Locate the cell with the specified text and output its [x, y] center coordinate. 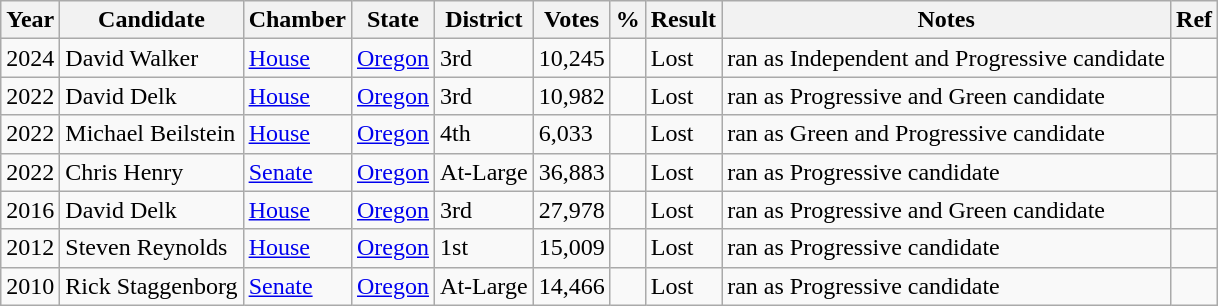
27,978 [572, 210]
Candidate [152, 20]
District [484, 20]
Michael Beilstein [152, 134]
David Walker [152, 58]
10,982 [572, 96]
Steven Reynolds [152, 248]
2016 [30, 210]
Year [30, 20]
4th [484, 134]
% [628, 20]
ran as Green and Progressive candidate [946, 134]
14,466 [572, 286]
36,883 [572, 172]
ran as Independent and Progressive candidate [946, 58]
Notes [946, 20]
Chris Henry [152, 172]
Chamber [297, 20]
2012 [30, 248]
Ref [1194, 20]
6,033 [572, 134]
Result [683, 20]
10,245 [572, 58]
15,009 [572, 248]
1st [484, 248]
Rick Staggenborg [152, 286]
2010 [30, 286]
State [392, 20]
2024 [30, 58]
Votes [572, 20]
